Locate the cell with the specified text and output its [x, y] center coordinate. 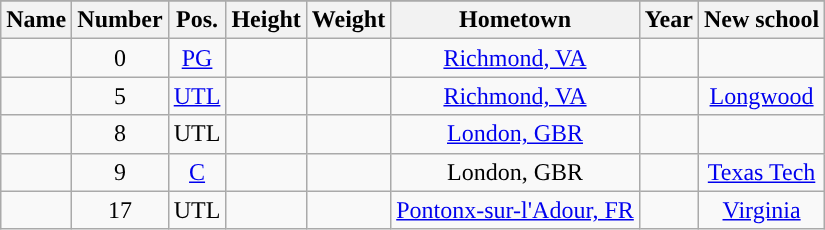
5 [120, 96]
Year [668, 20]
Number [120, 20]
Weight [348, 20]
PG [197, 58]
Longwood [761, 96]
C [197, 172]
Virginia [761, 210]
0 [120, 58]
9 [120, 172]
Pontonx-sur-l'Adour, FR [516, 210]
Height [266, 20]
Name [36, 20]
Hometown [516, 20]
New school [761, 20]
8 [120, 134]
Texas Tech [761, 172]
Pos. [197, 20]
17 [120, 210]
